Locate the cell with the specified text and output its (x, y) center coordinate. 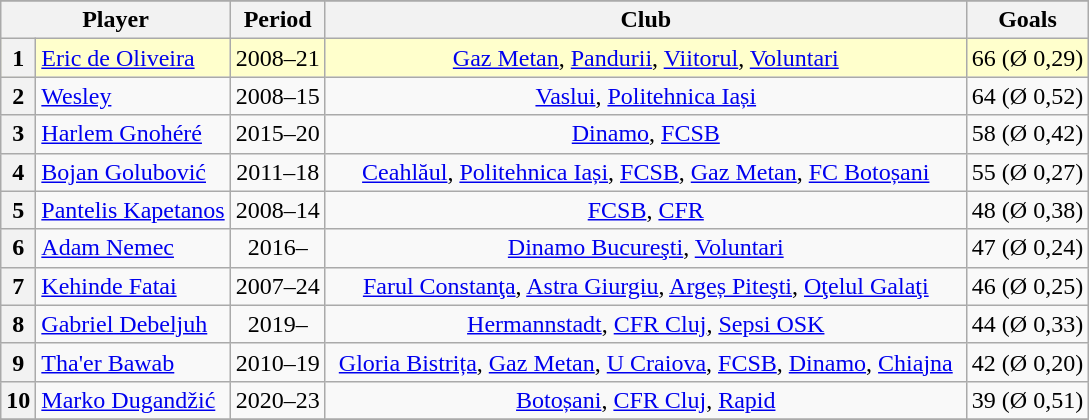
4 (18, 172)
46 (Ø 0,25) (1027, 286)
2008–15 (278, 96)
Tha'er Bawab (133, 362)
Pantelis Kapetanos (133, 210)
Period (278, 20)
48 (Ø 0,38) (1027, 210)
2008–21 (278, 58)
2007–24 (278, 286)
55 (Ø 0,27) (1027, 172)
Hermannstadt, CFR Cluj, Sepsi OSK (646, 324)
Bojan Golubović (133, 172)
2020–23 (278, 400)
6 (18, 248)
Adam Nemec (133, 248)
2016– (278, 248)
FCSB, CFR (646, 210)
Eric de Oliveira (133, 58)
39 (Ø 0,51) (1027, 400)
Club (646, 20)
Gloria Bistrița, Gaz Metan, U Craiova, FCSB, Dinamo, Chiajna (646, 362)
66 (Ø 0,29) (1027, 58)
44 (Ø 0,33) (1027, 324)
2011–18 (278, 172)
2010–19 (278, 362)
2 (18, 96)
Marko Dugandžić (133, 400)
Gabriel Debeljuh (133, 324)
2015–20 (278, 134)
Ceahlăul, Politehnica Iași, FCSB, Gaz Metan, FC Botoșani (646, 172)
Dinamo, FCSB (646, 134)
Wesley (133, 96)
Dinamo Bucureşti, Voluntari (646, 248)
42 (Ø 0,20) (1027, 362)
47 (Ø 0,24) (1027, 248)
7 (18, 286)
Farul Constanţa, Astra Giurgiu, Argeș Piteşti, Oţelul Galaţi (646, 286)
5 (18, 210)
Gaz Metan, Pandurii, Viitorul, Voluntari (646, 58)
58 (Ø 0,42) (1027, 134)
64 (Ø 0,52) (1027, 96)
Goals (1027, 20)
Botoșani, CFR Cluj, Rapid (646, 400)
Vaslui, Politehnica Iași (646, 96)
Harlem Gnohéré (133, 134)
2019– (278, 324)
Player (116, 20)
Kehinde Fatai (133, 286)
8 (18, 324)
9 (18, 362)
10 (18, 400)
1 (18, 58)
2008–14 (278, 210)
3 (18, 134)
